Return [x, y] of the center of cell containing provided text 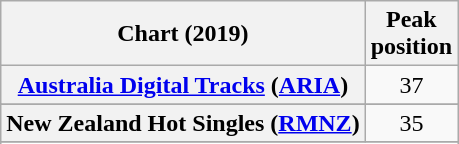
Chart (2019) [183, 34]
Australia Digital Tracks (ARIA) [183, 85]
Peakposition [411, 34]
37 [411, 85]
New Zealand Hot Singles (RMNZ) [183, 123]
35 [411, 123]
